Identify which cell holds the provided text, then report its [x, y] central coordinate. 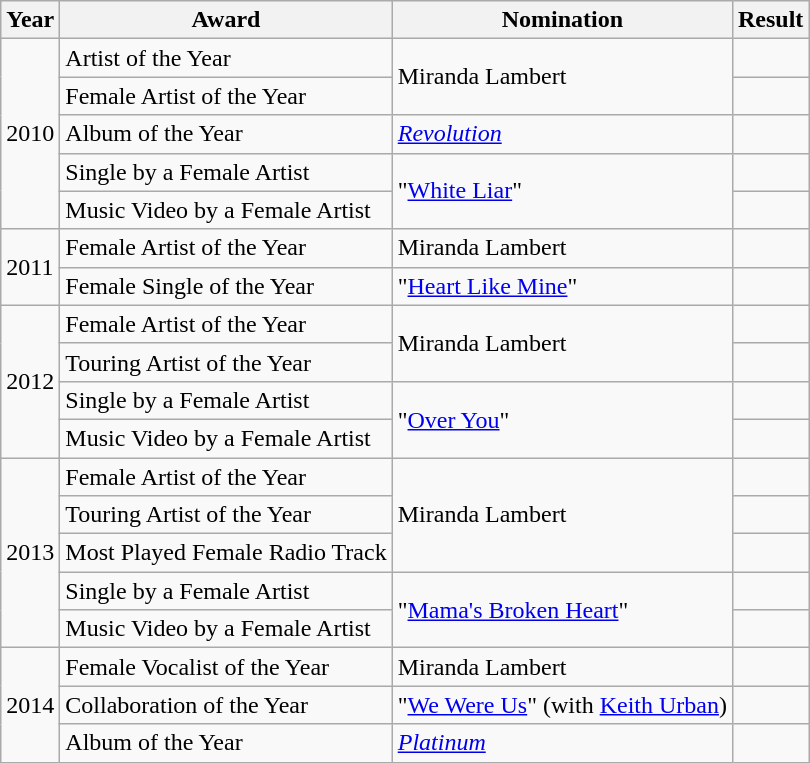
2010 [30, 134]
"Over You" [562, 419]
Artist of the Year [226, 58]
"Mama's Broken Heart" [562, 610]
"Heart Like Mine" [562, 286]
2011 [30, 267]
Female Single of the Year [226, 286]
Female Vocalist of the Year [226, 667]
Platinum [562, 743]
Year [30, 20]
Collaboration of the Year [226, 705]
"White Liar" [562, 191]
2012 [30, 381]
2013 [30, 553]
Nomination [562, 20]
Revolution [562, 134]
Result [770, 20]
Award [226, 20]
Most Played Female Radio Track [226, 553]
2014 [30, 705]
"We Were Us" (with Keith Urban) [562, 705]
